From the cell containing the given text, extract its center point as [X, Y] coordinate. 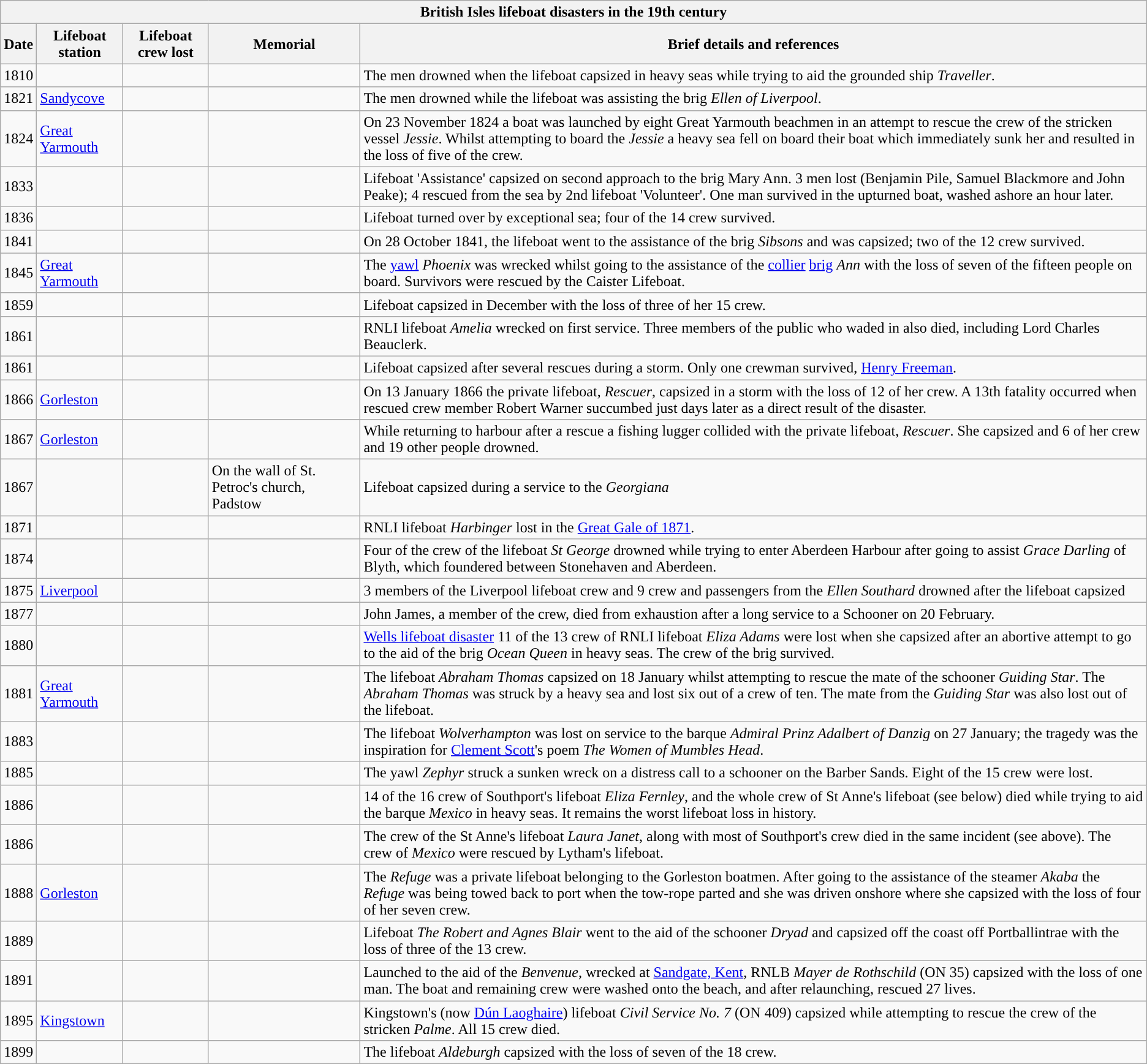
1833 [18, 186]
Brief details and references [754, 44]
1841 [18, 241]
Lifeboat crew lost [165, 44]
Lifeboat station [80, 44]
1821 [18, 99]
1836 [18, 218]
1888 [18, 892]
RNLI lifeboat Amelia wrecked on first service. Three members of the public who waded in also died, including Lord Charles Beauclerk. [754, 336]
1899 [18, 1052]
Date [18, 44]
3 members of the Liverpool lifeboat crew and 9 crew and passengers from the Ellen Southard drowned after the lifeboat capsized [754, 590]
1871 [18, 527]
Liverpool [80, 590]
Lifeboat capsized in December with the loss of three of her 15 crew. [754, 304]
1810 [18, 75]
Lifeboat capsized during a service to the Georgiana [754, 488]
1824 [18, 138]
British Isles lifeboat disasters in the 19th century [573, 12]
The men drowned when the lifeboat capsized in heavy seas while trying to aid the grounded ship Traveller. [754, 75]
1877 [18, 614]
1885 [18, 773]
1875 [18, 590]
1845 [18, 273]
1895 [18, 1021]
Lifeboat turned over by exceptional sea; four of the 14 crew survived. [754, 218]
Lifeboat capsized after several rescues during a storm. Only one crewman survived, Henry Freeman. [754, 368]
Kingstown [80, 1021]
1891 [18, 980]
1881 [18, 693]
1889 [18, 941]
The yawl Zephyr struck a sunken wreck on a distress call to a schooner on the Barber Sands. Eight of the 15 crew were lost. [754, 773]
The lifeboat Aldeburgh capsized with the loss of seven of the 18 crew. [754, 1052]
John James, a member of the crew, died from exhaustion after a long service to a Schooner on 20 February. [754, 614]
Memorial [284, 44]
The men drowned while the lifeboat was assisting the brig Ellen of Liverpool. [754, 99]
On the wall of St. Petroc's church, Padstow [284, 488]
1883 [18, 741]
1866 [18, 399]
1874 [18, 559]
On 28 October 1841, the lifeboat went to the assistance of the brig Sibsons and was capsized; two of the 12 crew survived. [754, 241]
Sandycove [80, 99]
1880 [18, 646]
RNLI lifeboat Harbinger lost in the Great Gale of 1871. [754, 527]
1859 [18, 304]
